Find where the given text appears and provide that cell's center as [X, Y] coordinate. 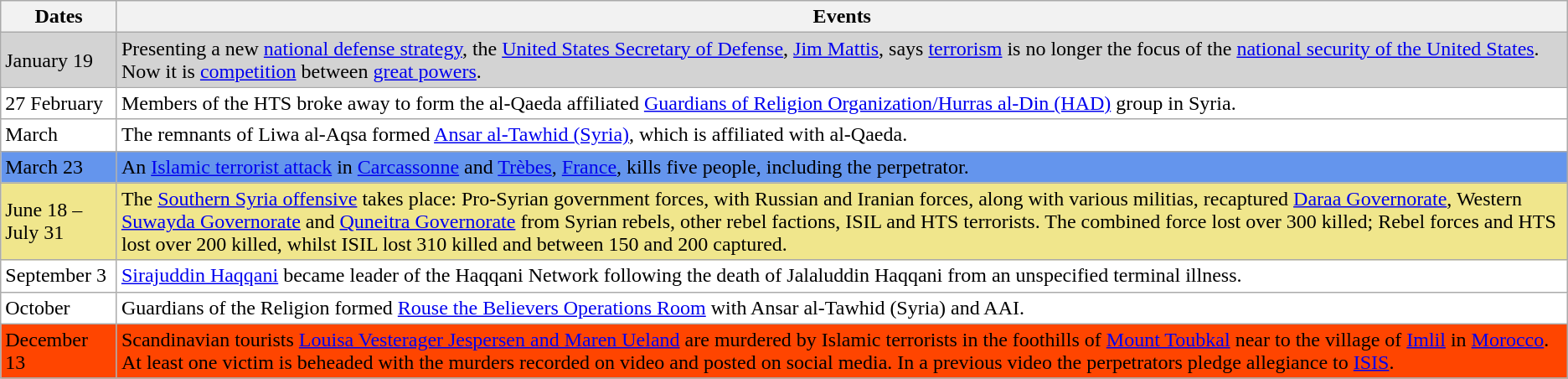
December 13 [59, 350]
Guardians of the Religion formed Rouse the Believers Operations Room with Ansar al-Tawhid (Syria) and AAI. [842, 308]
An Islamic terrorist attack in Carcassonne and Trèbes, France, kills five people, including the perpetrator. [842, 167]
Events [842, 17]
Members of the HTS broke away to form the al-Qaeda affiliated Guardians of Religion Organization/Hurras al-Din (HAD) group in Syria. [842, 103]
September 3 [59, 276]
Dates [59, 17]
The remnants of Liwa al-Aqsa formed Ansar al-Tawhid (Syria), which is affiliated with al-Qaeda. [842, 135]
March 23 [59, 167]
Sirajuddin Haqqani became leader of the Haqqani Network following the death of Jalaluddin Haqqani from an unspecified terminal illness. [842, 276]
June 18 – July 31 [59, 221]
March [59, 135]
October [59, 308]
January 19 [59, 60]
27 February [59, 103]
